Detect which cell encompasses the target text, then output its (X, Y) center coordinate. 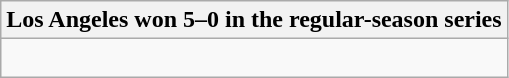
Los Angeles won 5–0 in the regular-season series (254, 20)
